Capture the cell that displays the provided text and extract its (x, y) central coordinate. 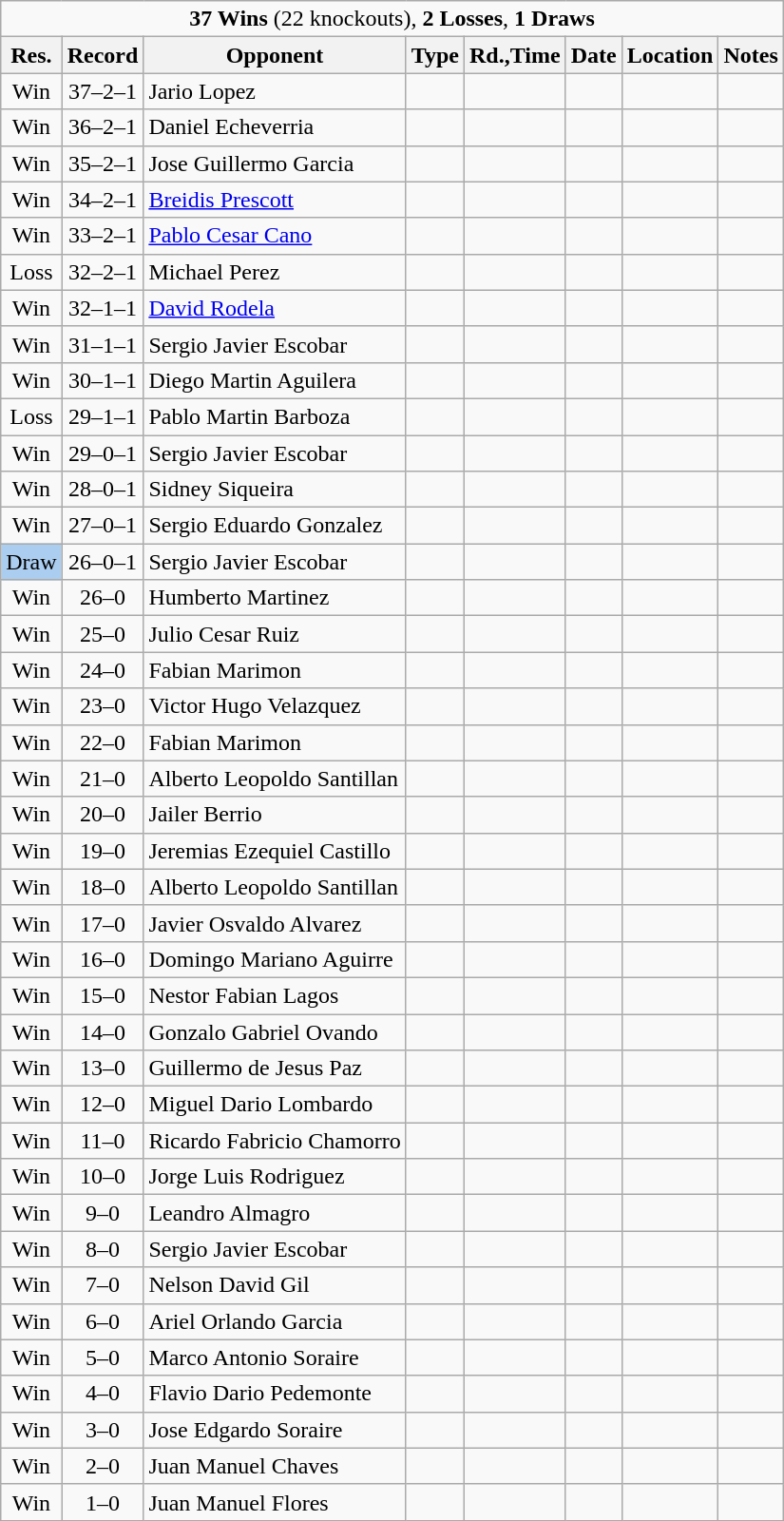
23–0 (103, 706)
Notes (751, 55)
14–0 (103, 1031)
Ricardo Fabricio Chamorro (275, 1141)
Pablo Martin Barboza (275, 416)
Pablo Cesar Cano (275, 236)
Humberto Martinez (275, 598)
25–0 (103, 634)
3–0 (103, 1430)
22–0 (103, 742)
Juan Manuel Flores (275, 1502)
29–0–1 (103, 453)
Nelson David Gil (275, 1285)
9–0 (103, 1213)
Miguel Dario Lombardo (275, 1105)
Res. (31, 55)
Breidis Prescott (275, 200)
Type (435, 55)
6–0 (103, 1321)
Draw (31, 562)
4–0 (103, 1394)
27–0–1 (103, 526)
Leandro Almagro (275, 1213)
Victor Hugo Velazquez (275, 706)
Guillermo de Jesus Paz (275, 1069)
20–0 (103, 815)
Date (593, 55)
Sergio Eduardo Gonzalez (275, 526)
13–0 (103, 1069)
16–0 (103, 959)
5–0 (103, 1357)
Opponent (275, 55)
24–0 (103, 670)
Juan Manuel Chaves (275, 1466)
Jeremias Ezequiel Castillo (275, 851)
Daniel Echeverria (275, 127)
Domingo Mariano Aguirre (275, 959)
31–1–1 (103, 344)
7–0 (103, 1285)
Jailer Berrio (275, 815)
David Rodela (275, 308)
32–1–1 (103, 308)
34–2–1 (103, 200)
33–2–1 (103, 236)
26–0 (103, 598)
36–2–1 (103, 127)
Record (103, 55)
37–2–1 (103, 91)
Rd.,Time (515, 55)
15–0 (103, 995)
2–0 (103, 1466)
29–1–1 (103, 416)
19–0 (103, 851)
Ariel Orlando Garcia (275, 1321)
8–0 (103, 1249)
Marco Antonio Soraire (275, 1357)
10–0 (103, 1177)
1–0 (103, 1502)
17–0 (103, 923)
12–0 (103, 1105)
Jorge Luis Rodriguez (275, 1177)
Diego Martin Aguilera (275, 380)
Jose Edgardo Soraire (275, 1430)
32–2–1 (103, 272)
35–2–1 (103, 164)
Location (670, 55)
Jario Lopez (275, 91)
11–0 (103, 1141)
21–0 (103, 779)
28–0–1 (103, 490)
Javier Osvaldo Alvarez (275, 923)
18–0 (103, 887)
Flavio Dario Pedemonte (275, 1394)
26–0–1 (103, 562)
Julio Cesar Ruiz (275, 634)
Jose Guillermo Garcia (275, 164)
37 Wins (22 knockouts), 2 Losses, 1 Draws (392, 19)
Nestor Fabian Lagos (275, 995)
Sidney Siqueira (275, 490)
Gonzalo Gabriel Ovando (275, 1031)
Michael Perez (275, 272)
30–1–1 (103, 380)
